Detect which cell encompasses the target text, then output its (X, Y) center coordinate. 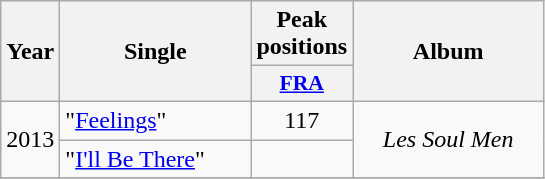
Year (30, 52)
Peak positions (302, 34)
117 (302, 120)
Single (156, 52)
FRA (302, 84)
2013 (30, 139)
Album (448, 52)
"Feelings" (156, 120)
Les Soul Men (448, 139)
"I'll Be There" (156, 159)
